Detect which cell encompasses the target text, then output its (X, Y) center coordinate. 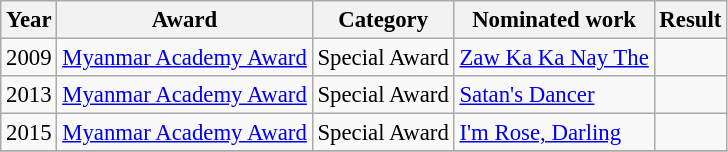
2013 (29, 95)
Category (383, 20)
I'm Rose, Darling (554, 133)
Zaw Ka Ka Nay The (554, 58)
Nominated work (554, 20)
Year (29, 20)
Satan's Dancer (554, 95)
2009 (29, 58)
2015 (29, 133)
Result (690, 20)
Award (184, 20)
